Return the (X, Y) coordinate for the center point of the cell that contains the specified text.  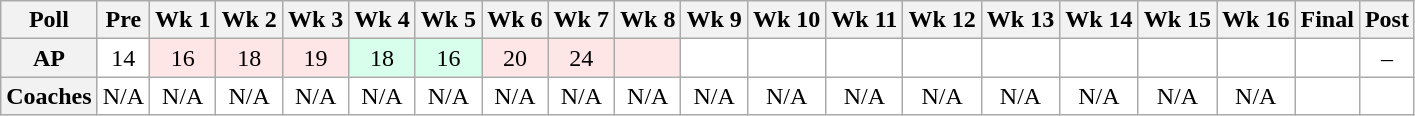
Wk 14 (1099, 20)
Wk 9 (714, 20)
Poll (49, 20)
Wk 5 (448, 20)
Wk 8 (648, 20)
– (1386, 58)
Pre (123, 20)
Wk 2 (249, 20)
Final (1327, 20)
Wk 16 (1256, 20)
Wk 15 (1177, 20)
Wk 13 (1020, 20)
AP (49, 58)
Coaches (49, 96)
Wk 3 (315, 20)
Wk 7 (581, 20)
Post (1386, 20)
Wk 4 (382, 20)
Wk 11 (864, 20)
Wk 1 (183, 20)
Wk 10 (786, 20)
14 (123, 58)
24 (581, 58)
19 (315, 58)
20 (515, 58)
Wk 12 (942, 20)
Wk 6 (515, 20)
